Pinpoint the cell where the given text exists, returning its (X, Y) midpoint coordinate. 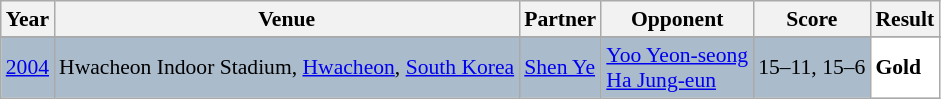
Gold (904, 68)
Venue (286, 19)
15–11, 15–6 (812, 68)
Partner (560, 19)
Opponent (677, 19)
Score (812, 19)
Result (904, 19)
Year (28, 19)
Shen Ye (560, 68)
Yoo Yeon-seong Ha Jung-eun (677, 68)
2004 (28, 68)
Hwacheon Indoor Stadium, Hwacheon, South Korea (286, 68)
